From the cell containing the given text, extract its center point as [X, Y] coordinate. 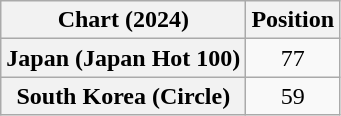
South Korea (Circle) [124, 96]
77 [293, 58]
59 [293, 96]
Japan (Japan Hot 100) [124, 58]
Chart (2024) [124, 20]
Position [293, 20]
